From the cell containing the given text, extract its center point as (x, y) coordinate. 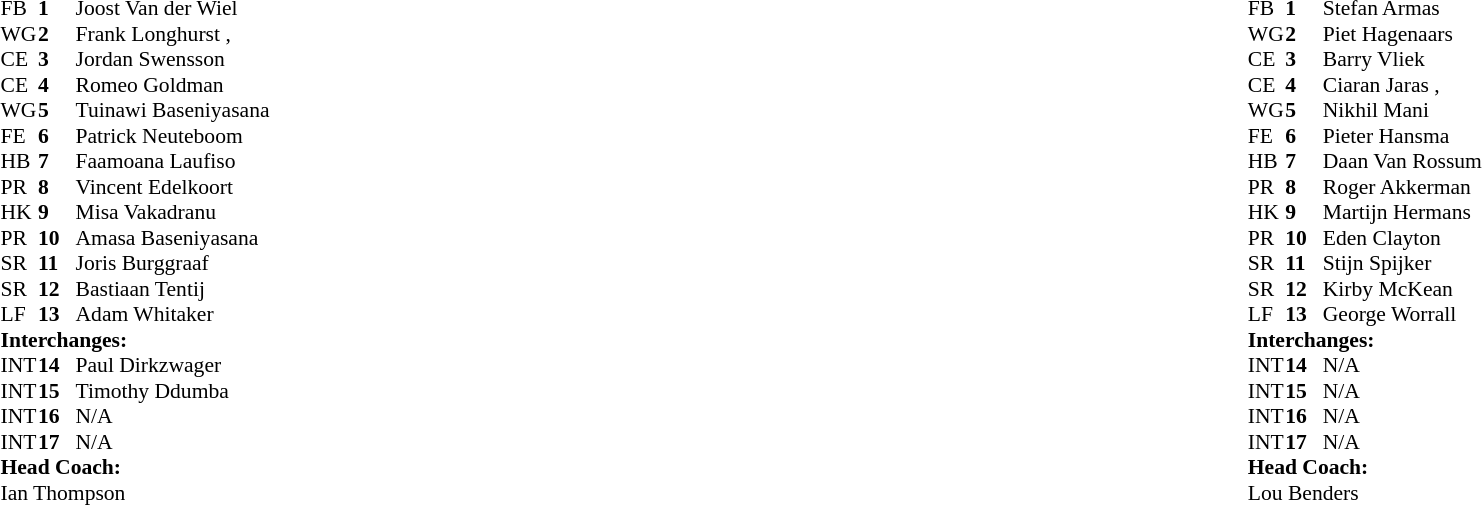
Timothy Ddumba (173, 391)
Paul Dirkzwager (173, 365)
Kirby McKean (1402, 289)
Jordan Swensson (173, 59)
Joris Burggraaf (173, 263)
Daan Van Rossum (1402, 161)
Pieter Hansma (1402, 136)
Faamoana Laufiso (173, 161)
Nikhil Mani (1402, 111)
Martijn Hermans (1402, 213)
Piet Hagenaars (1402, 34)
Eden Clayton (1402, 238)
Stijn Spijker (1402, 263)
Patrick Neuteboom (173, 136)
Tuinawi Baseniyasana (173, 111)
Bastiaan Tentij (173, 289)
Misa Vakadranu (173, 213)
Romeo Goldman (173, 85)
Barry Vliek (1402, 59)
Ciaran Jaras , (1402, 85)
George Worrall (1402, 315)
Vincent Edelkoort (173, 187)
Frank Longhurst , (173, 34)
Adam Whitaker (173, 315)
Roger Akkerman (1402, 187)
Amasa Baseniyasana (173, 238)
